Find where the given text appears and provide that cell's center as [X, Y] coordinate. 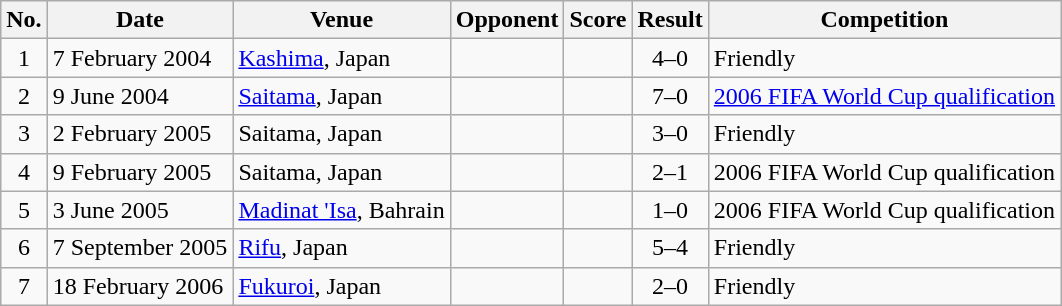
3 [24, 134]
6 [24, 248]
Result [670, 20]
9 February 2005 [140, 172]
4 [24, 172]
Score [598, 20]
Fukuroi, Japan [342, 286]
4–0 [670, 58]
Madinat 'Isa, Bahrain [342, 210]
Opponent [507, 20]
3–0 [670, 134]
7–0 [670, 96]
No. [24, 20]
Rifu, Japan [342, 248]
5–4 [670, 248]
7 February 2004 [140, 58]
1–0 [670, 210]
Kashima, Japan [342, 58]
7 September 2005 [140, 248]
Venue [342, 20]
9 June 2004 [140, 96]
3 June 2005 [140, 210]
2–1 [670, 172]
2 February 2005 [140, 134]
Competition [884, 20]
7 [24, 286]
1 [24, 58]
5 [24, 210]
2–0 [670, 286]
2 [24, 96]
Date [140, 20]
18 February 2006 [140, 286]
